Provide the (x, y) coordinate of the cell's center where the given text is located.  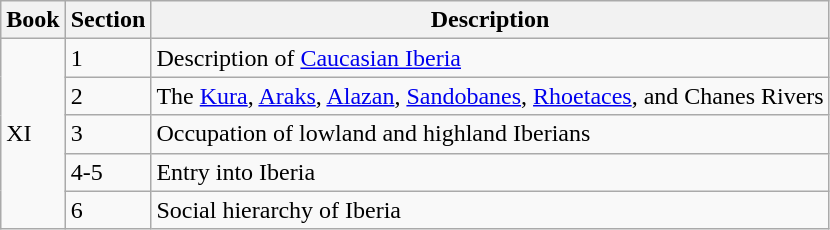
4-5 (108, 172)
Occupation of lowland and highland Iberians (490, 134)
Social hierarchy of Iberia (490, 210)
XI (33, 134)
1 (108, 58)
Entry into Iberia (490, 172)
3 (108, 134)
Description (490, 20)
6 (108, 210)
Book (33, 20)
2 (108, 96)
The Kura, Araks, Alazan, Sandobanes, Rhoetaces, and Chanes Rivers (490, 96)
Section (108, 20)
Description of Caucasian Iberia (490, 58)
